Return the [X, Y] coordinate for the center point of the cell that contains the specified text.  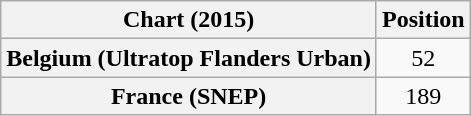
Position [423, 20]
France (SNEP) [189, 96]
52 [423, 58]
Belgium (Ultratop Flanders Urban) [189, 58]
189 [423, 96]
Chart (2015) [189, 20]
